Search for the cell housing the specified text and yield its (x, y) center coordinate. 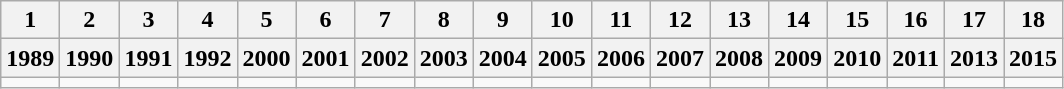
2001 (326, 58)
2002 (384, 58)
10 (562, 20)
7 (384, 20)
18 (1034, 20)
2008 (740, 58)
16 (916, 20)
2007 (680, 58)
1 (30, 20)
2000 (266, 58)
5 (266, 20)
2013 (974, 58)
2003 (444, 58)
6 (326, 20)
11 (620, 20)
8 (444, 20)
2004 (502, 58)
2010 (858, 58)
2009 (798, 58)
1992 (208, 58)
17 (974, 20)
15 (858, 20)
1991 (148, 58)
2006 (620, 58)
12 (680, 20)
9 (502, 20)
2 (90, 20)
2015 (1034, 58)
1989 (30, 58)
2011 (916, 58)
3 (148, 20)
4 (208, 20)
2005 (562, 58)
14 (798, 20)
1990 (90, 58)
13 (740, 20)
